Identify which cell holds the provided text, then report its (x, y) central coordinate. 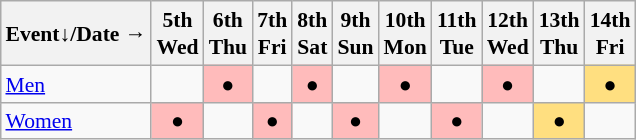
Women (76, 120)
Event↓/Date → (76, 33)
6thThu (228, 33)
10thMon (406, 33)
5thWed (177, 33)
14thFri (610, 33)
8thSat (312, 33)
7thFri (272, 33)
Men (76, 84)
13thThu (560, 33)
11thTue (457, 33)
9thSun (355, 33)
12thWed (508, 33)
